Return [X, Y] of the center of cell containing provided text 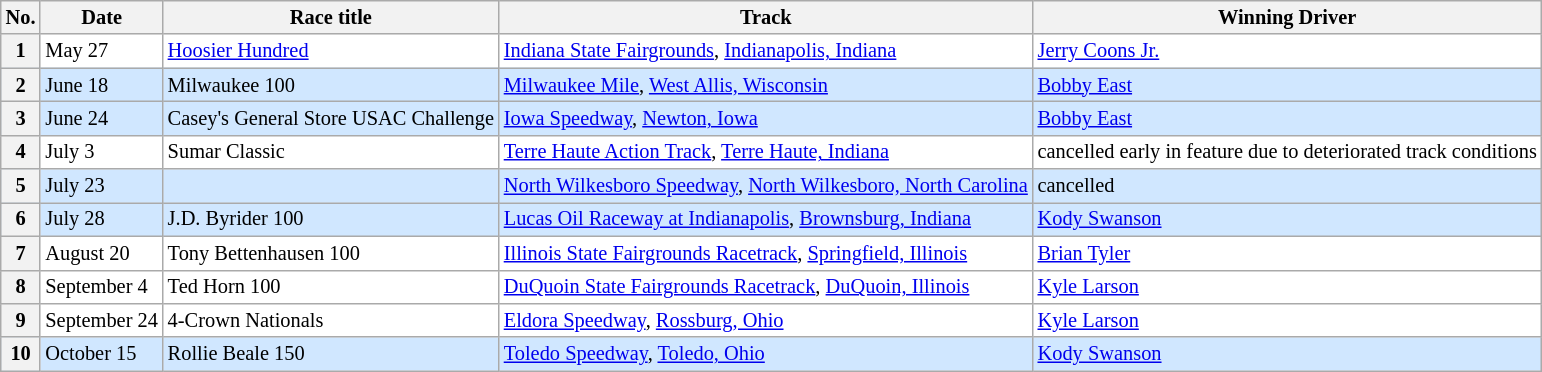
2 [21, 85]
Track [766, 17]
July 28 [101, 219]
Eldora Speedway, Rossburg, Ohio [766, 320]
Milwaukee 100 [331, 85]
May 27 [101, 51]
July 23 [101, 186]
1 [21, 51]
5 [21, 186]
Jerry Coons Jr. [1288, 51]
3 [21, 118]
October 15 [101, 354]
August 20 [101, 253]
No. [21, 17]
Race title [331, 17]
4-Crown Nationals [331, 320]
Indiana State Fairgrounds, Indianapolis, Indiana [766, 51]
Rollie Beale 150 [331, 354]
September 4 [101, 287]
Brian Tyler [1288, 253]
7 [21, 253]
Milwaukee Mile, West Allis, Wisconsin [766, 85]
Ted Horn 100 [331, 287]
Terre Haute Action Track, Terre Haute, Indiana [766, 152]
Lucas Oil Raceway at Indianapolis, Brownsburg, Indiana [766, 219]
9 [21, 320]
10 [21, 354]
DuQuoin State Fairgrounds Racetrack, DuQuoin, Illinois [766, 287]
Winning Driver [1288, 17]
Iowa Speedway, Newton, Iowa [766, 118]
Hoosier Hundred [331, 51]
cancelled [1288, 186]
Casey's General Store USAC Challenge [331, 118]
September 24 [101, 320]
4 [21, 152]
July 3 [101, 152]
June 18 [101, 85]
Date [101, 17]
J.D. Byrider 100 [331, 219]
June 24 [101, 118]
6 [21, 219]
8 [21, 287]
Toledo Speedway, Toledo, Ohio [766, 354]
cancelled early in feature due to deteriorated track conditions [1288, 152]
Tony Bettenhausen 100 [331, 253]
Illinois State Fairgrounds Racetrack, Springfield, Illinois [766, 253]
North Wilkesboro Speedway, North Wilkesboro, North Carolina [766, 186]
Sumar Classic [331, 152]
